Return (x, y) of the center of cell containing provided text 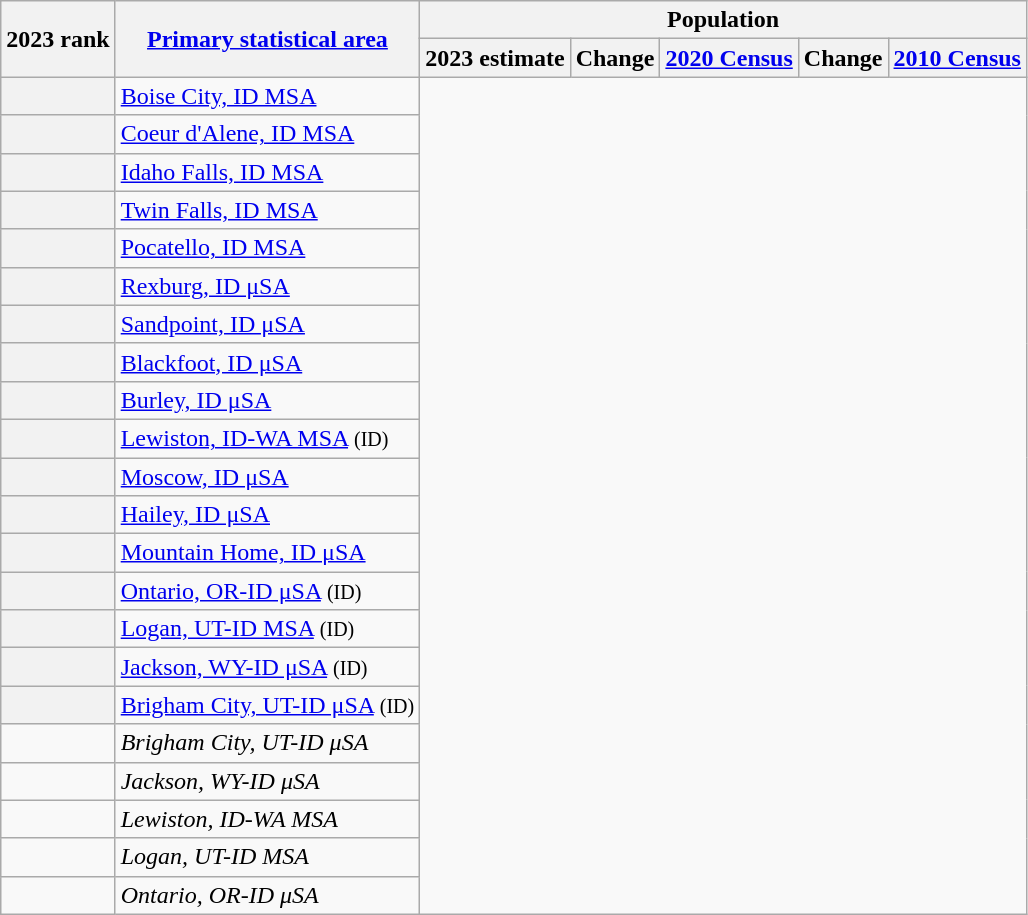
Sandpoint, ID μSA (268, 324)
Primary statistical area (268, 39)
Hailey, ID μSA (268, 515)
Burley, ID μSA (268, 400)
Mountain Home, ID μSA (268, 553)
Idaho Falls, ID MSA (268, 172)
Blackfoot, ID μSA (268, 362)
Jackson, WY-ID μSA (268, 781)
Lewiston, ID-WA MSA (ID) (268, 438)
Moscow, ID μSA (268, 477)
Logan, UT-ID MSA (ID) (268, 629)
2020 Census (729, 58)
Boise City, ID MSA (268, 96)
Population (724, 20)
Twin Falls, ID MSA (268, 210)
2023 rank (58, 39)
Pocatello, ID MSA (268, 248)
2023 estimate (495, 58)
Jackson, WY-ID μSA (ID) (268, 667)
Ontario, OR-ID μSA (268, 895)
Rexburg, ID μSA (268, 286)
2010 Census (957, 58)
Logan, UT-ID MSA (268, 857)
Brigham City, UT-ID μSA (ID) (268, 705)
Coeur d'Alene, ID MSA (268, 134)
Lewiston, ID-WA MSA (268, 819)
Ontario, OR-ID μSA (ID) (268, 591)
Brigham City, UT-ID μSA (268, 743)
